Locate the cell with the specified text and output its [X, Y] center coordinate. 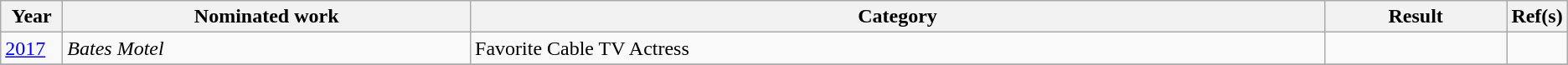
2017 [32, 48]
Year [32, 17]
Favorite Cable TV Actress [898, 48]
Ref(s) [1537, 17]
Bates Motel [266, 48]
Category [898, 17]
Result [1416, 17]
Nominated work [266, 17]
